Return the [X, Y] coordinate for the center point of the cell that contains the specified text.  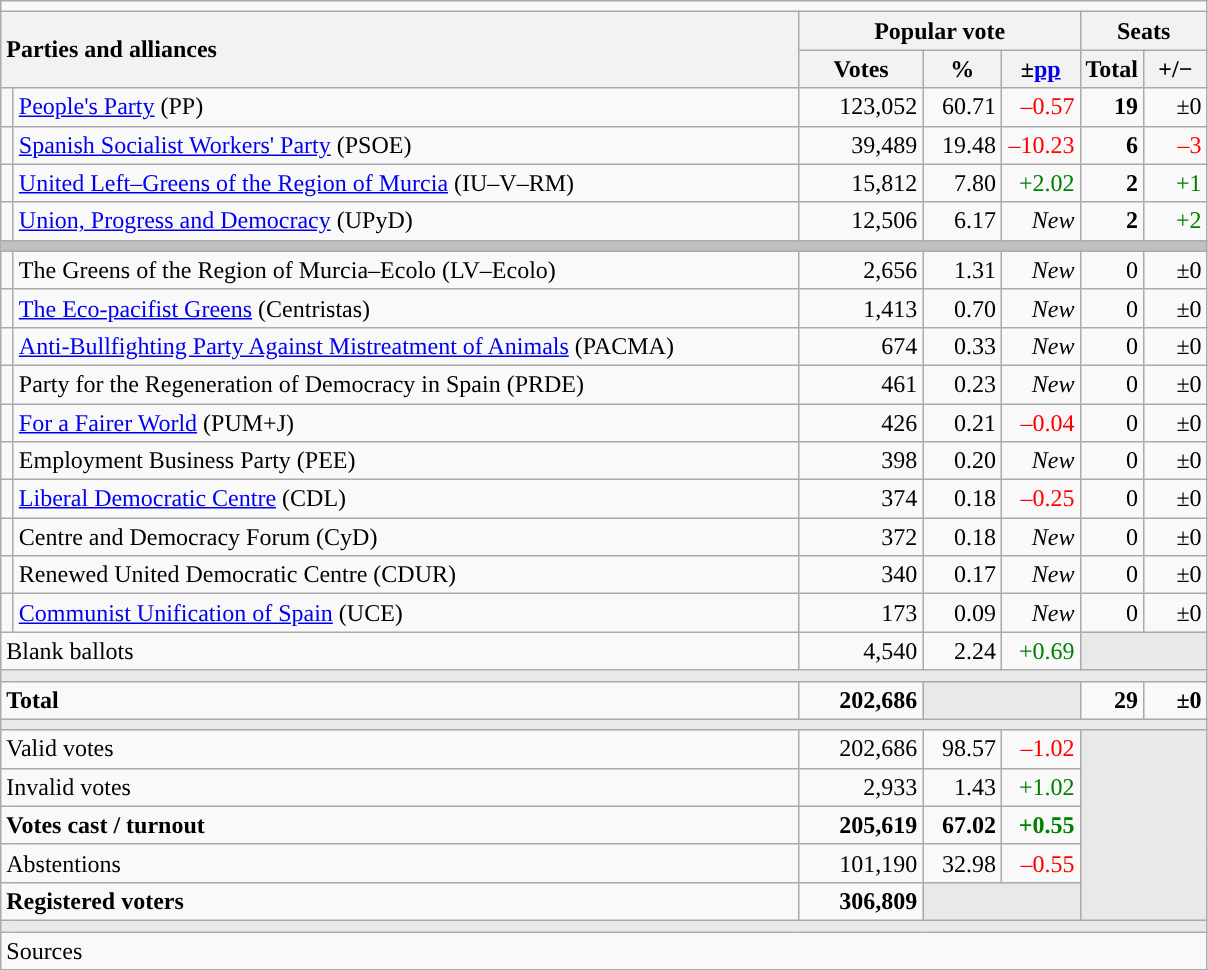
32.98 [962, 863]
+1 [1176, 183]
+/− [1176, 69]
6.17 [962, 221]
2,933 [861, 787]
15,812 [861, 183]
Registered voters [400, 901]
98.57 [962, 749]
306,809 [861, 901]
398 [861, 461]
0.20 [962, 461]
+0.69 [1040, 651]
60.71 [962, 107]
173 [861, 613]
% [962, 69]
12,506 [861, 221]
205,619 [861, 825]
1.31 [962, 270]
7.80 [962, 183]
1,413 [861, 308]
Party for the Regeneration of Democracy in Spain (PRDE) [406, 384]
101,190 [861, 863]
Votes [861, 69]
461 [861, 384]
Spanish Socialist Workers' Party (PSOE) [406, 145]
Blank ballots [400, 651]
372 [861, 537]
Parties and alliances [400, 50]
+2 [1176, 221]
123,052 [861, 107]
29 [1112, 700]
0.70 [962, 308]
19 [1112, 107]
Abstentions [400, 863]
–1.02 [1040, 749]
Invalid votes [400, 787]
–0.55 [1040, 863]
0.09 [962, 613]
6 [1112, 145]
Valid votes [400, 749]
Centre and Democracy Forum (CyD) [406, 537]
Renewed United Democratic Centre (CDUR) [406, 575]
Anti-Bullfighting Party Against Mistreatment of Animals (PACMA) [406, 346]
Union, Progress and Democracy (UPyD) [406, 221]
374 [861, 499]
674 [861, 346]
+2.02 [1040, 183]
340 [861, 575]
39,489 [861, 145]
426 [861, 423]
+1.02 [1040, 787]
–0.57 [1040, 107]
–0.25 [1040, 499]
Seats [1144, 31]
Communist Unification of Spain (UCE) [406, 613]
Popular vote [940, 31]
–3 [1176, 145]
The Eco-pacifist Greens (Centristas) [406, 308]
People's Party (PP) [406, 107]
4,540 [861, 651]
The Greens of the Region of Murcia–Ecolo (LV–Ecolo) [406, 270]
United Left–Greens of the Region of Murcia (IU–V–RM) [406, 183]
–0.04 [1040, 423]
2,656 [861, 270]
0.23 [962, 384]
67.02 [962, 825]
–10.23 [1040, 145]
2.24 [962, 651]
Votes cast / turnout [400, 825]
1.43 [962, 787]
Liberal Democratic Centre (CDL) [406, 499]
19.48 [962, 145]
0.21 [962, 423]
0.17 [962, 575]
For a Fairer World (PUM+J) [406, 423]
0.33 [962, 346]
Employment Business Party (PEE) [406, 461]
Sources [604, 951]
±pp [1040, 69]
+0.55 [1040, 825]
